Determine the [X, Y] coordinate at the center of the cell enclosing the given text.  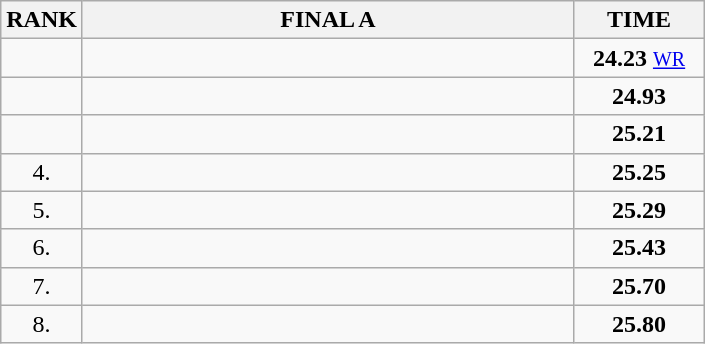
RANK [42, 20]
4. [42, 172]
8. [42, 324]
24.93 [640, 96]
5. [42, 210]
25.21 [640, 134]
25.29 [640, 210]
6. [42, 248]
7. [42, 286]
FINAL A [328, 20]
24.23 WR [640, 58]
25.80 [640, 324]
25.25 [640, 172]
25.70 [640, 286]
25.43 [640, 248]
TIME [640, 20]
